Detect which cell encompasses the target text, then output its (X, Y) center coordinate. 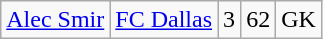
FC Dallas (164, 20)
3 (230, 20)
GK (299, 20)
62 (258, 20)
Alec Smir (56, 20)
